Capture the cell that displays the provided text and extract its [x, y] central coordinate. 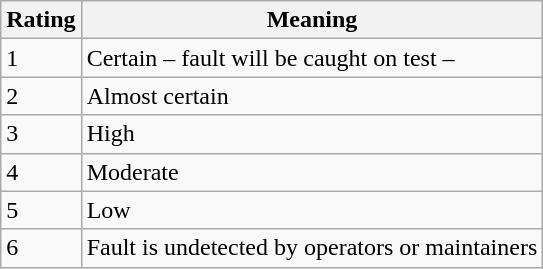
2 [41, 96]
Meaning [312, 20]
4 [41, 172]
Low [312, 210]
Moderate [312, 172]
Fault is undetected by operators or maintainers [312, 248]
3 [41, 134]
5 [41, 210]
Almost certain [312, 96]
Certain – fault will be caught on test – [312, 58]
Rating [41, 20]
High [312, 134]
6 [41, 248]
1 [41, 58]
